From the cell containing the given text, extract its center point as (X, Y) coordinate. 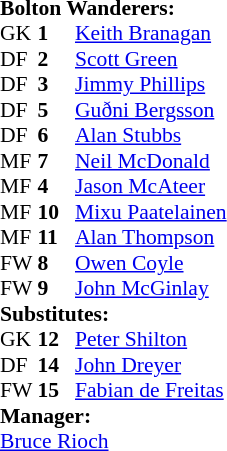
5 (57, 110)
John McGinlay (151, 289)
15 (57, 391)
3 (57, 85)
10 (57, 212)
Guðni Bergsson (151, 110)
2 (57, 59)
Mixu Paatelainen (151, 212)
Peter Shilton (151, 339)
7 (57, 161)
Scott Green (151, 59)
Neil McDonald (151, 161)
Alan Thompson (151, 237)
6 (57, 135)
8 (57, 263)
John Dreyer (151, 365)
9 (57, 289)
Manager: (114, 416)
14 (57, 365)
4 (57, 187)
Alan Stubbs (151, 135)
Jason McAteer (151, 187)
12 (57, 339)
Substitutes: (114, 314)
Owen Coyle (151, 263)
1 (57, 33)
Fabian de Freitas (151, 391)
Jimmy Phillips (151, 85)
11 (57, 237)
Keith Branagan (151, 33)
